Find where the given text appears and provide that cell's center as (x, y) coordinate. 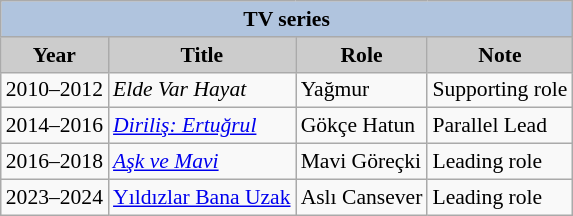
Diriliş: Ertuğrul (202, 126)
2016–2018 (54, 162)
Gökçe Hatun (362, 126)
Note (500, 55)
2014–2016 (54, 126)
2010–2012 (54, 90)
Elde Var Hayat (202, 90)
Yıldızlar Bana Uzak (202, 197)
Supporting role (500, 90)
Aşk ve Mavi (202, 162)
Title (202, 55)
2023–2024 (54, 197)
Role (362, 55)
Aslı Cansever (362, 197)
TV series (287, 19)
Mavi Göreçki (362, 162)
Parallel Lead (500, 126)
Year (54, 55)
Yağmur (362, 90)
